Search for the cell housing the specified text and yield its (x, y) center coordinate. 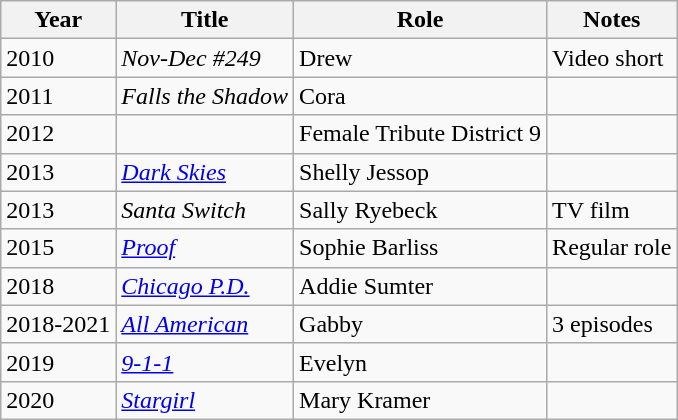
Evelyn (420, 362)
Dark Skies (205, 172)
2018-2021 (58, 324)
Cora (420, 96)
TV film (612, 210)
2018 (58, 286)
Year (58, 20)
Gabby (420, 324)
Mary Kramer (420, 400)
Nov-Dec #249 (205, 58)
9-1-1 (205, 362)
Shelly Jessop (420, 172)
Chicago P.D. (205, 286)
Video short (612, 58)
All American (205, 324)
Notes (612, 20)
Addie Sumter (420, 286)
Female Tribute District 9 (420, 134)
2011 (58, 96)
Proof (205, 248)
Falls the Shadow (205, 96)
Regular role (612, 248)
Title (205, 20)
2020 (58, 400)
3 episodes (612, 324)
Sophie Barliss (420, 248)
Santa Switch (205, 210)
2019 (58, 362)
Drew (420, 58)
2010 (58, 58)
Sally Ryebeck (420, 210)
Stargirl (205, 400)
Role (420, 20)
2015 (58, 248)
2012 (58, 134)
